Pinpoint the cell where the given text exists, returning its (X, Y) midpoint coordinate. 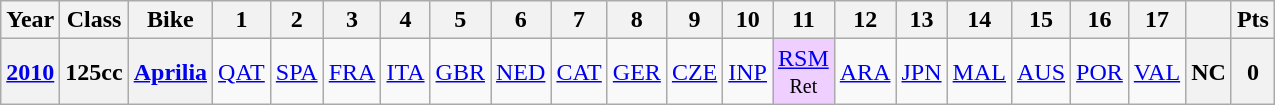
Bike (170, 20)
14 (979, 20)
NC (1209, 72)
125cc (94, 72)
3 (352, 20)
2 (296, 20)
13 (922, 20)
CZE (694, 72)
Aprilia (170, 72)
15 (1040, 20)
12 (865, 20)
4 (406, 20)
16 (1100, 20)
POR (1100, 72)
17 (1156, 20)
GER (636, 72)
0 (1252, 72)
INP (748, 72)
VAL (1156, 72)
10 (748, 20)
9 (694, 20)
2010 (30, 72)
RSMRet (803, 72)
AUS (1040, 72)
ITA (406, 72)
Pts (1252, 20)
1 (242, 20)
7 (579, 20)
SPA (296, 72)
MAL (979, 72)
Class (94, 20)
FRA (352, 72)
ARA (865, 72)
5 (460, 20)
JPN (922, 72)
8 (636, 20)
Year (30, 20)
11 (803, 20)
CAT (579, 72)
GBR (460, 72)
NED (520, 72)
6 (520, 20)
QAT (242, 72)
